Locate the cell with the specified text and output its [x, y] center coordinate. 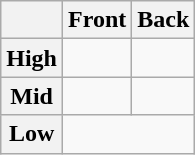
Front [98, 20]
Low [32, 134]
High [32, 58]
Mid [32, 96]
Back [164, 20]
